Locate the cell with the specified text and output its [x, y] center coordinate. 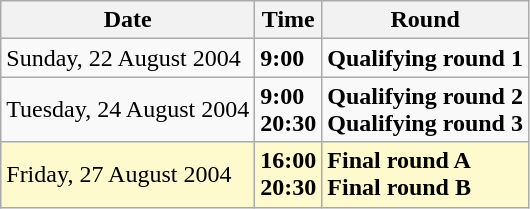
Friday, 27 August 2004 [128, 174]
Round [426, 20]
16:0020:30 [288, 174]
Final round AFinal round B [426, 174]
Tuesday, 24 August 2004 [128, 110]
Qualifying round 2Qualifying round 3 [426, 110]
Date [128, 20]
Time [288, 20]
9:0020:30 [288, 110]
9:00 [288, 58]
Sunday, 22 August 2004 [128, 58]
Qualifying round 1 [426, 58]
